Pinpoint the cell where the given text exists, returning its (x, y) midpoint coordinate. 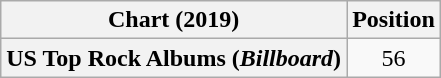
Chart (2019) (174, 20)
Position (394, 20)
56 (394, 58)
US Top Rock Albums (Billboard) (174, 58)
